For the text-containing cell, return its midpoint in [x, y] coordinate format. 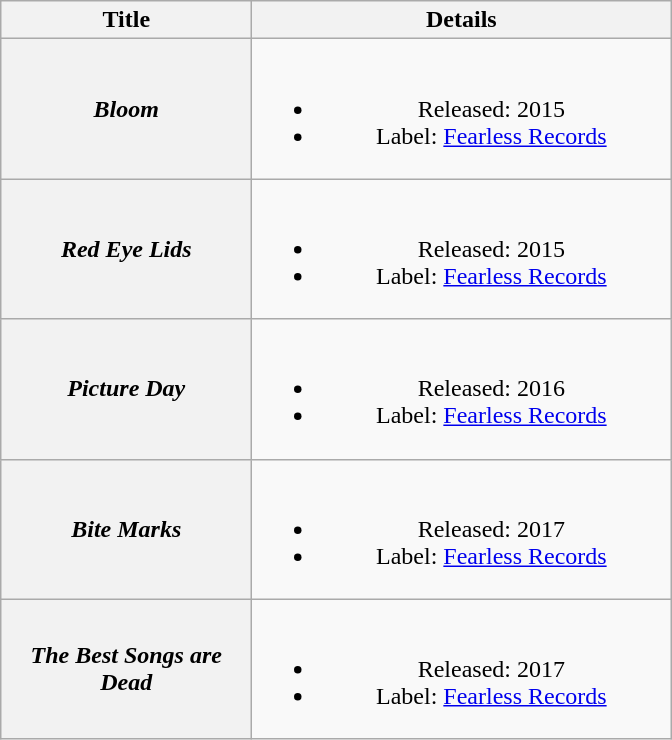
Bite Marks [126, 529]
The Best Songs are Dead [126, 669]
Picture Day [126, 389]
Bloom [126, 109]
Title [126, 20]
Details [462, 20]
Released: 2016Label: Fearless Records [462, 389]
Red Eye Lids [126, 249]
